Return the (x, y) coordinate for the center point of the cell that contains the specified text.  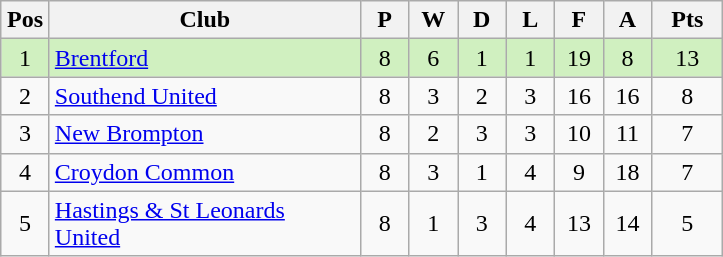
L (530, 20)
Croydon Common (204, 172)
11 (628, 134)
D (482, 20)
19 (580, 58)
A (628, 20)
10 (580, 134)
New Brompton (204, 134)
6 (434, 58)
Club (204, 20)
18 (628, 172)
9 (580, 172)
Pos (26, 20)
Pts (688, 20)
Southend United (204, 96)
P (384, 20)
F (580, 20)
Hastings & St Leonards United (204, 224)
W (434, 20)
14 (628, 224)
Brentford (204, 58)
